Search for the cell housing the specified text and yield its (x, y) center coordinate. 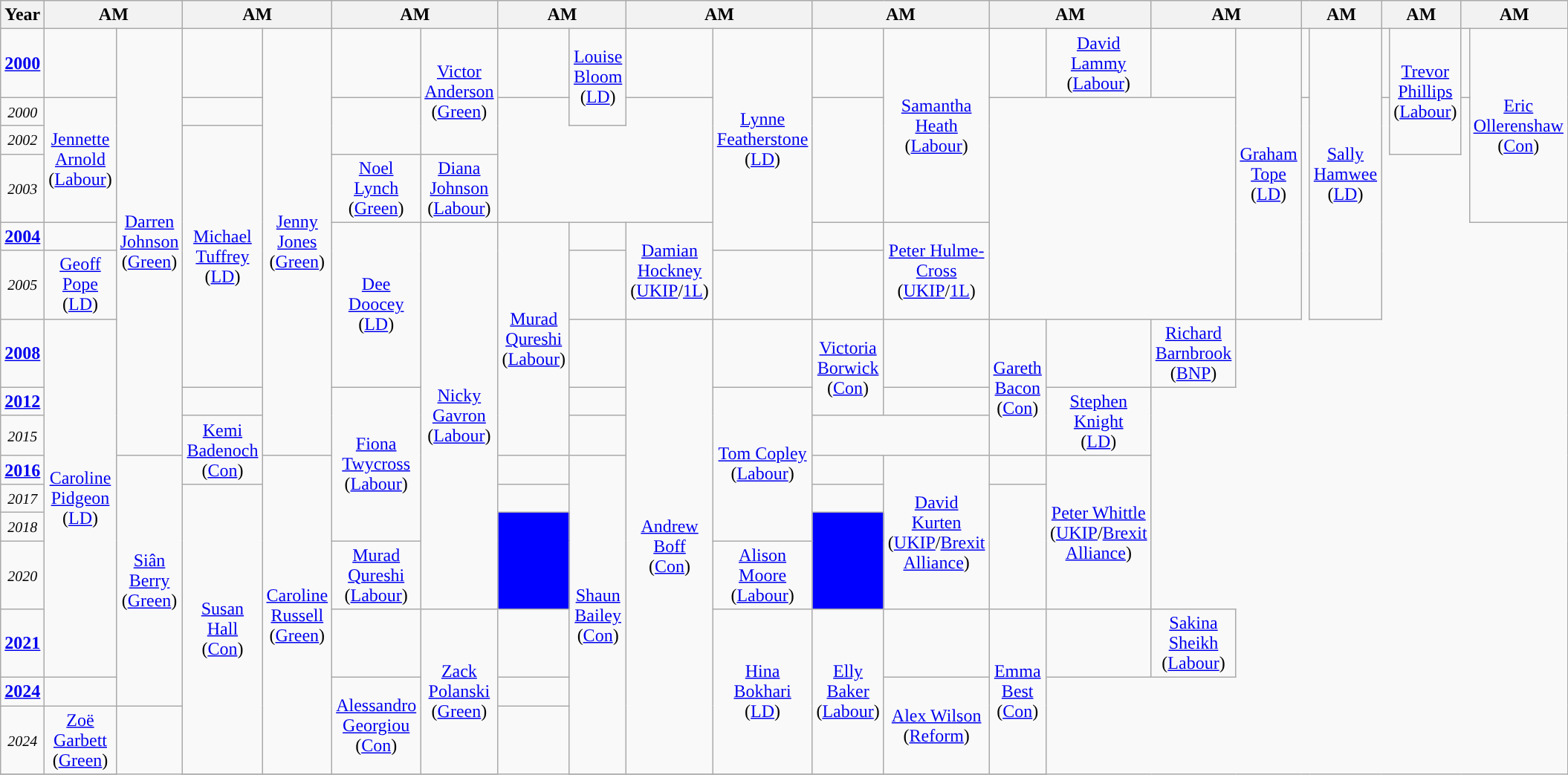
Lynne Featherstone(LD) (762, 140)
Victor Anderson(Green) (459, 91)
Dee Doocey(LD) (376, 305)
2005 (22, 285)
Geoff Pope(LD) (80, 285)
Jennette Arnold(Labour) (80, 160)
2018 (22, 526)
Gareth Bacon(Con) (1017, 387)
Elly Baker(Labour) (848, 692)
2015 (22, 435)
David Lammy(Labour) (1098, 63)
Trevor Phillips(Labour) (1425, 91)
Eric Ollerenshaw(Con) (1518, 126)
Stephen Knight(LD) (1098, 421)
Hina Bokhari(LD) (762, 692)
2016 (22, 470)
Louise Bloom(LD) (597, 77)
2008 (22, 353)
Michael Tuffrey(LD) (223, 256)
Shaun Bailey(Con) (597, 615)
2004 (22, 236)
Susan Hall(Con) (223, 629)
2017 (22, 498)
Andrew Boff(Con) (670, 547)
Sally Hamwee(LD) (1345, 174)
Nicky Gavron(Labour) (459, 415)
2021 (22, 643)
Darren Johnson(Green) (149, 242)
Samantha Heath(Labour) (936, 126)
Alessandro Georgiou(Con) (376, 726)
2003 (22, 188)
Kemi Badenoch(Con) (223, 450)
Caroline Pidgeon(LD) (80, 498)
Tom Copley(Labour) (762, 464)
Sakina Sheikh(Labour) (1193, 643)
David Kurten(UKIP/Brexit Alliance) (936, 532)
Caroline Russell(Green) (297, 615)
Victoria Borwick(Con) (848, 367)
2012 (22, 401)
Zoë Garbett(Green) (80, 740)
Richard Barnbrook(BNP) (1193, 353)
Graham Tope(LD) (1269, 174)
Noel Lynch(Green) (376, 188)
2002 (22, 140)
Peter Whittle(UKIP/Brexit Alliance) (1098, 532)
Jenny Jones(Green) (297, 242)
Year (22, 15)
Emma Best(Con) (1017, 692)
Diana Johnson(Labour) (459, 188)
Siân Berry(Green) (149, 580)
Fiona Twycross(Labour) (376, 464)
Zack Polanski(Green) (459, 692)
Alex Wilson(Reform) (936, 726)
2020 (22, 575)
Alison Moore(Labour) (762, 575)
Damian Hockney(UKIP/1L) (670, 270)
Peter Hulme-Cross(UKIP/1L) (936, 270)
